Return the [x, y] coordinate for the center point of the cell that contains the specified text.  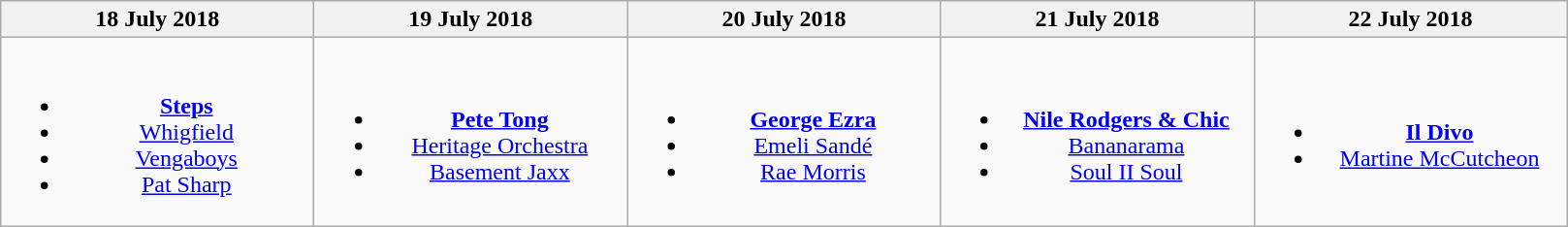
StepsWhigfieldVengaboysPat Sharp [157, 132]
Pete TongHeritage OrchestraBasement Jaxx [471, 132]
19 July 2018 [471, 19]
22 July 2018 [1410, 19]
George EzraEmeli SandéRae Morris [784, 132]
18 July 2018 [157, 19]
Nile Rodgers & ChicBananaramaSoul II Soul [1098, 132]
21 July 2018 [1098, 19]
Il DivoMartine McCutcheon [1410, 132]
20 July 2018 [784, 19]
